Search for the cell housing the specified text and yield its [x, y] center coordinate. 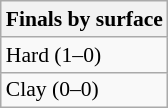
Clay (0–0) [84, 90]
Finals by surface [84, 19]
Hard (1–0) [84, 55]
